Identify which cell holds the provided text, then report its (x, y) central coordinate. 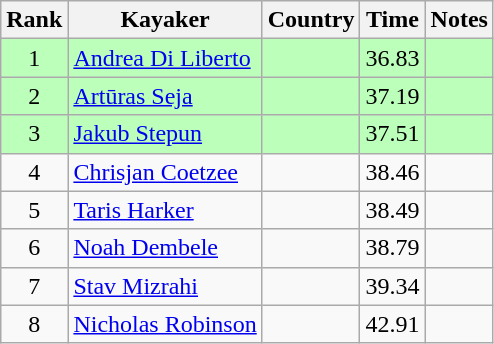
38.49 (392, 210)
Country (311, 20)
Taris Harker (165, 210)
Kayaker (165, 20)
5 (34, 210)
2 (34, 96)
38.46 (392, 172)
Nicholas Robinson (165, 324)
36.83 (392, 58)
3 (34, 134)
Noah Dembele (165, 248)
8 (34, 324)
Andrea Di Liberto (165, 58)
Rank (34, 20)
Chrisjan Coetzee (165, 172)
Artūras Seja (165, 96)
7 (34, 286)
Stav Mizrahi (165, 286)
1 (34, 58)
Notes (459, 20)
37.51 (392, 134)
Jakub Stepun (165, 134)
Time (392, 20)
42.91 (392, 324)
38.79 (392, 248)
37.19 (392, 96)
39.34 (392, 286)
4 (34, 172)
6 (34, 248)
